Determine the (X, Y) coordinate at the center of the cell enclosing the given text.  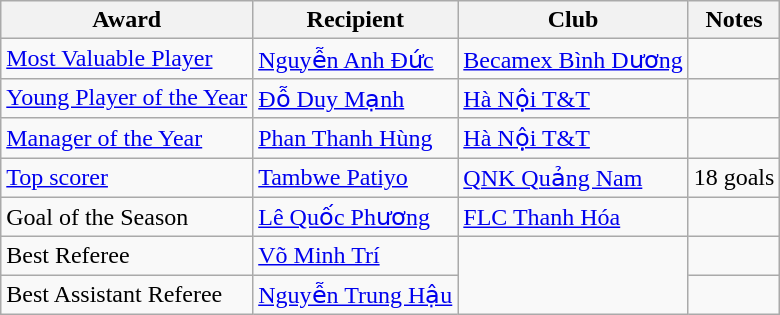
Best Referee (127, 256)
QNK Quảng Nam (573, 178)
Võ Minh Trí (356, 256)
Award (127, 20)
Top scorer (127, 178)
Lê Quốc Phương (356, 217)
Most Valuable Player (127, 59)
Đỗ Duy Mạnh (356, 98)
Becamex Bình Dương (573, 59)
Best Assistant Referee (127, 295)
Recipient (356, 20)
FLC Thanh Hóa (573, 217)
Nguyễn Trung Hậu (356, 295)
Tambwe Patiyo (356, 178)
18 goals (734, 178)
Phan Thanh Hùng (356, 138)
Club (573, 20)
Goal of the Season (127, 217)
Notes (734, 20)
Manager of the Year (127, 138)
Young Player of the Year (127, 98)
Nguyễn Anh Đức (356, 59)
